For the text-containing cell, return its midpoint in [X, Y] coordinate format. 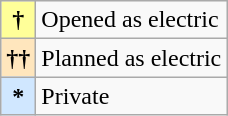
Opened as electric [132, 20]
† [18, 20]
* [18, 96]
Private [132, 96]
Planned as electric [132, 58]
†† [18, 58]
